Identify which cell holds the provided text, then report its [X, Y] central coordinate. 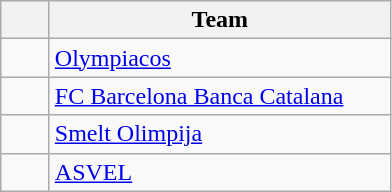
Smelt Olimpija [220, 134]
Olympiacos [220, 58]
FC Barcelona Banca Catalana [220, 96]
Team [220, 20]
ASVEL [220, 172]
